Scan for the cell matching the given text and deliver its [X, Y] coordinate at center. 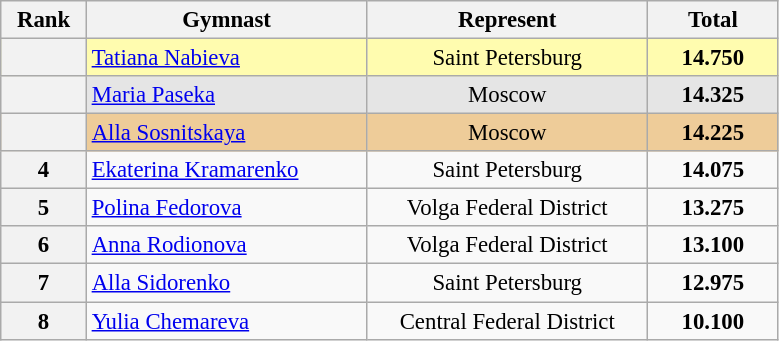
14.325 [714, 95]
Alla Sidorenko [226, 283]
14.750 [714, 58]
13.100 [714, 245]
5 [44, 208]
Anna Rodionova [226, 245]
Total [714, 20]
Maria Paseka [226, 95]
12.975 [714, 283]
7 [44, 283]
Gymnast [226, 20]
Polina Fedorova [226, 208]
Central Federal District [508, 321]
14.225 [714, 133]
Alla Sosnitskaya [226, 133]
10.100 [714, 321]
4 [44, 170]
Rank [44, 20]
Ekaterina Kramarenko [226, 170]
14.075 [714, 170]
6 [44, 245]
8 [44, 321]
13.275 [714, 208]
Yulia Chemareva [226, 321]
Tatiana Nabieva [226, 58]
Represent [508, 20]
